Output the [x, y] coordinate of the center of the cell containing the given text.  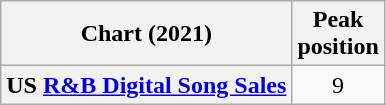
Chart (2021) [146, 34]
9 [338, 85]
Peakposition [338, 34]
US R&B Digital Song Sales [146, 85]
